Pinpoint the cell where the given text exists, returning its (X, Y) midpoint coordinate. 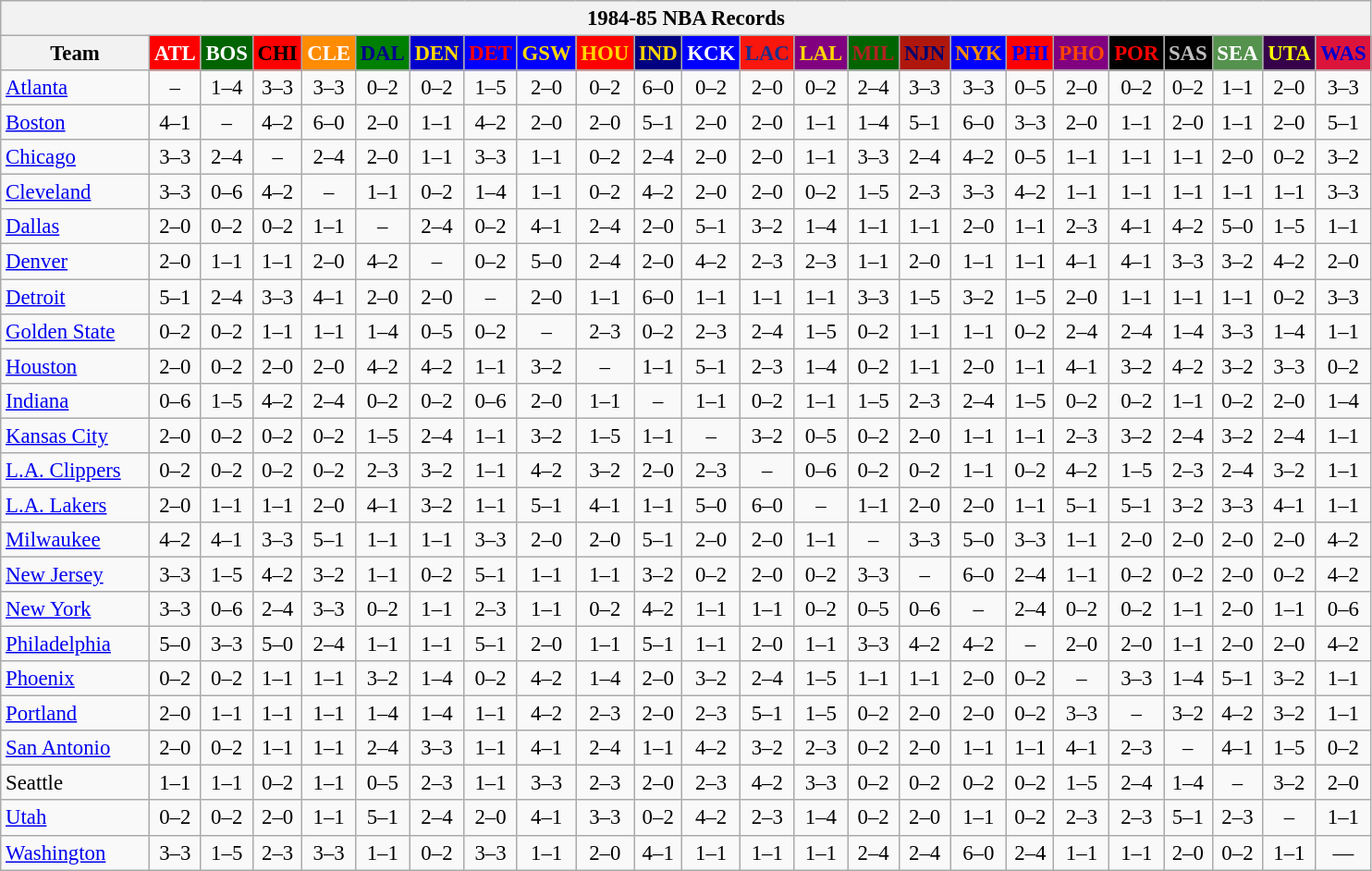
Kansas City (76, 435)
Milwaukee (76, 540)
Team (76, 54)
NJN (925, 54)
CHI (277, 54)
L.A. Lakers (76, 505)
DAL (383, 54)
Houston (76, 366)
Phoenix (76, 679)
SAS (1188, 54)
1984-85 NBA Records (686, 18)
New Jersey (76, 574)
Dallas (76, 227)
L.A. Clippers (76, 471)
Boston (76, 123)
Indiana (76, 400)
Atlanta (76, 88)
Washington (76, 853)
KCK (712, 54)
PHO (1082, 54)
New York (76, 609)
HOU (605, 54)
NYK (978, 54)
SEA (1237, 54)
Utah (76, 818)
Philadelphia (76, 644)
BOS (227, 54)
— (1343, 853)
Cleveland (76, 192)
LAL (821, 54)
DET (490, 54)
MIL (874, 54)
DEN (436, 54)
ATL (175, 54)
San Antonio (76, 748)
Seattle (76, 783)
Golden State (76, 331)
Detroit (76, 297)
Chicago (76, 157)
GSW (546, 54)
CLE (329, 54)
UTA (1289, 54)
Denver (76, 262)
POR (1137, 54)
LAC (767, 54)
Portland (76, 714)
IND (658, 54)
PHI (1030, 54)
WAS (1343, 54)
